Pinpoint the cell where the given text exists, returning its [X, Y] midpoint coordinate. 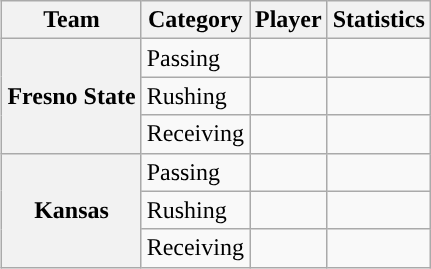
Team [72, 20]
Kansas [72, 210]
Fresno State [72, 96]
Player [289, 20]
Category [195, 20]
Statistics [378, 20]
